Capture the cell that displays the provided text and extract its (X, Y) central coordinate. 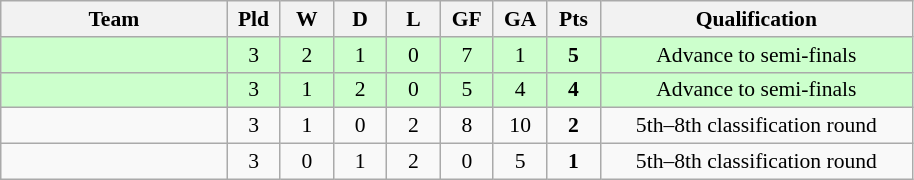
Qualification (756, 19)
L (414, 19)
GF (466, 19)
D (360, 19)
10 (520, 126)
8 (466, 126)
Pld (254, 19)
7 (466, 55)
Pts (574, 19)
W (306, 19)
Team (114, 19)
GA (520, 19)
